Pinpoint the cell where the given text exists, returning its [X, Y] midpoint coordinate. 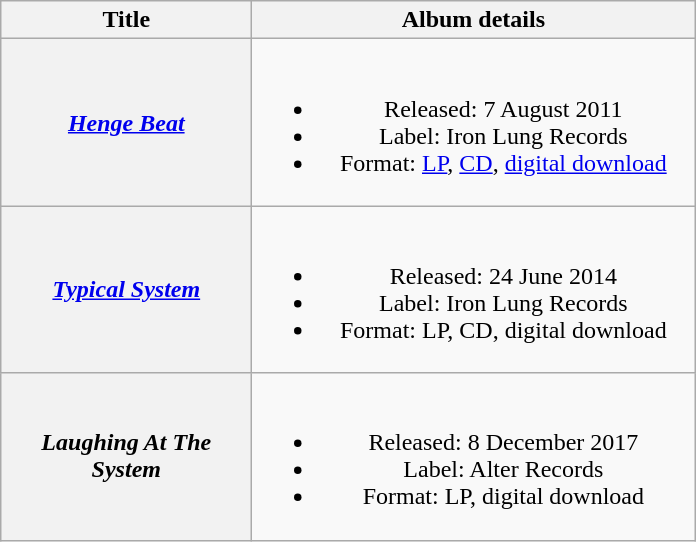
Typical System [126, 290]
Album details [474, 20]
Released: 24 June 2014Label: Iron Lung RecordsFormat: LP, CD, digital download [474, 290]
Title [126, 20]
Released: 7 August 2011Label: Iron Lung RecordsFormat: LP, CD, digital download [474, 122]
Released: 8 December 2017Label: Alter RecordsFormat: LP, digital download [474, 456]
Laughing At The System [126, 456]
Henge Beat [126, 122]
